Scan for the cell matching the given text and deliver its [X, Y] coordinate at center. 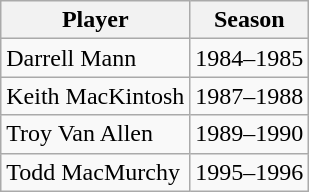
1989–1990 [250, 134]
Troy Van Allen [96, 134]
1984–1985 [250, 58]
Keith MacKintosh [96, 96]
Season [250, 20]
Todd MacMurchy [96, 172]
1987–1988 [250, 96]
1995–1996 [250, 172]
Darrell Mann [96, 58]
Player [96, 20]
